Find where the given text appears and provide that cell's center as [x, y] coordinate. 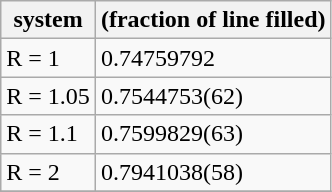
R = 1.1 [48, 134]
R = 1.05 [48, 96]
(fraction of line filled) [213, 20]
0.7544753(62) [213, 96]
R = 2 [48, 172]
system [48, 20]
0.7941038(58) [213, 172]
0.7599829(63) [213, 134]
R = 1 [48, 58]
0.74759792 [213, 58]
